Extract the (x, y) coordinate from the center of the cell holding the provided text.  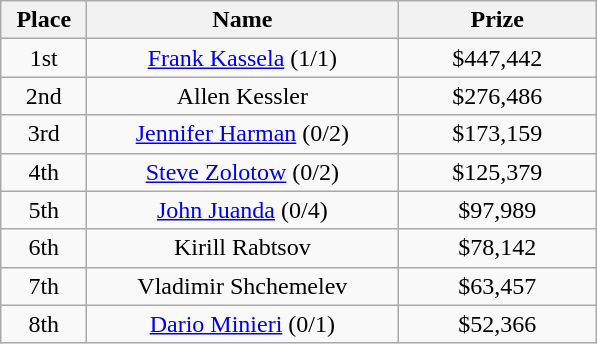
Steve Zolotow (0/2) (242, 172)
Vladimir Shchemelev (242, 286)
8th (44, 324)
$447,442 (498, 58)
$125,379 (498, 172)
Frank Kassela (1/1) (242, 58)
Kirill Rabtsov (242, 248)
6th (44, 248)
Dario Minieri (0/1) (242, 324)
$173,159 (498, 134)
2nd (44, 96)
5th (44, 210)
John Juanda (0/4) (242, 210)
$52,366 (498, 324)
$97,989 (498, 210)
7th (44, 286)
$78,142 (498, 248)
$276,486 (498, 96)
3rd (44, 134)
Jennifer Harman (0/2) (242, 134)
Prize (498, 20)
4th (44, 172)
Allen Kessler (242, 96)
$63,457 (498, 286)
Place (44, 20)
Name (242, 20)
1st (44, 58)
